Extract the (X, Y) coordinate from the center of the cell holding the provided text.  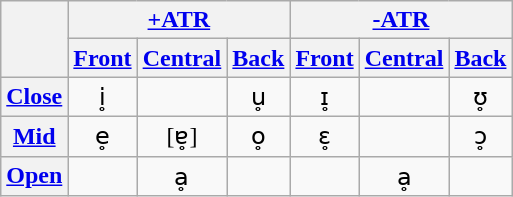
-ATR (401, 20)
u̥ (258, 97)
o̥ (258, 136)
ʊ̥ (480, 97)
i̥ (102, 97)
ɪ̥ (324, 97)
Mid (34, 136)
+ATR (179, 20)
e̥ (102, 136)
[ɐ̥] (182, 136)
ɔ̥ (480, 136)
Close (34, 97)
ɛ̥ (324, 136)
Open (34, 176)
